Pinpoint the cell where the given text exists, returning its [X, Y] midpoint coordinate. 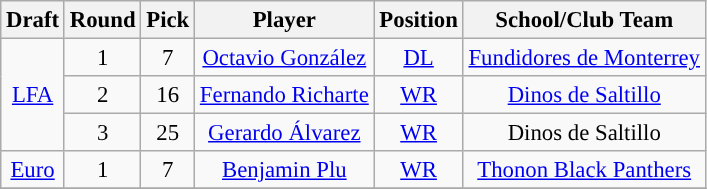
Position [418, 20]
Draft [33, 20]
Player [285, 20]
Benjamin Plu [285, 170]
Thonon Black Panthers [584, 170]
School/Club Team [584, 20]
2 [102, 95]
Euro [33, 170]
Fundidores de Monterrey [584, 58]
LFA [33, 96]
DL [418, 58]
Round [102, 20]
3 [102, 133]
Octavio González [285, 58]
Gerardo Álvarez [285, 133]
Pick [168, 20]
Fernando Richarte [285, 95]
25 [168, 133]
16 [168, 95]
